Output the [X, Y] coordinate of the center of the cell containing the given text.  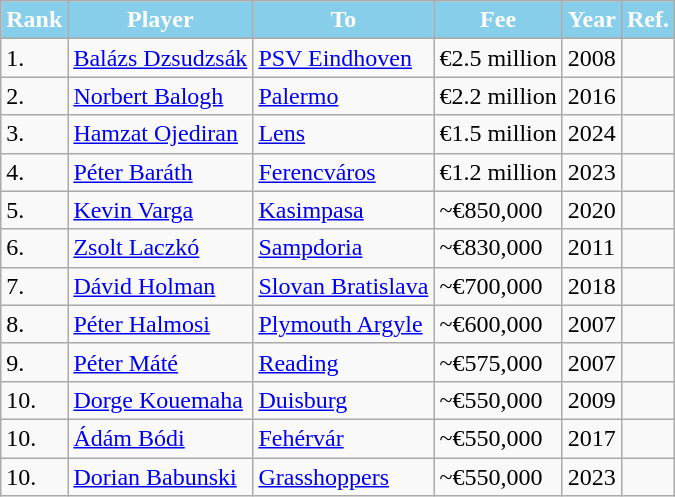
2016 [592, 96]
To [344, 20]
Ref. [648, 20]
Péter Máté [160, 362]
€1.2 million [498, 172]
2024 [592, 134]
~€850,000 [498, 210]
Duisburg [344, 400]
3. [34, 134]
Sampdoria [344, 248]
2018 [592, 286]
Zsolt Laczkó [160, 248]
PSV Eindhoven [344, 58]
Hamzat Ojediran [160, 134]
4. [34, 172]
€1.5 million [498, 134]
Dorge Kouemaha [160, 400]
2011 [592, 248]
1. [34, 58]
Kasimpasa [344, 210]
Péter Baráth [160, 172]
Fee [498, 20]
~€700,000 [498, 286]
€2.5 million [498, 58]
~€575,000 [498, 362]
7. [34, 286]
€2.2 million [498, 96]
2. [34, 96]
Year [592, 20]
Balázs Dzsudzsák [160, 58]
2017 [592, 438]
Plymouth Argyle [344, 324]
Grasshoppers [344, 477]
Norbert Balogh [160, 96]
8. [34, 324]
Player [160, 20]
2020 [592, 210]
Palermo [344, 96]
Péter Halmosi [160, 324]
Lens [344, 134]
9. [34, 362]
Ádám Bódi [160, 438]
Slovan Bratislava [344, 286]
5. [34, 210]
~€830,000 [498, 248]
2008 [592, 58]
Kevin Varga [160, 210]
Fehérvár [344, 438]
6. [34, 248]
Rank [34, 20]
Dávid Holman [160, 286]
Ferencváros [344, 172]
~€600,000 [498, 324]
Dorian Babunski [160, 477]
2009 [592, 400]
Reading [344, 362]
